Return [X, Y] of the center of cell containing provided text 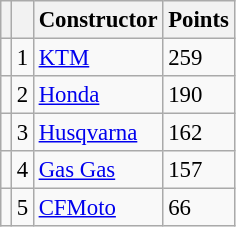
Husqvarna [98, 133]
190 [198, 95]
Gas Gas [98, 170]
3 [22, 133]
Honda [98, 95]
KTM [98, 58]
CFMoto [98, 208]
4 [22, 170]
2 [22, 95]
66 [198, 208]
157 [198, 170]
Constructor [98, 20]
162 [198, 133]
5 [22, 208]
259 [198, 58]
1 [22, 58]
Points [198, 20]
